Capture the cell that displays the provided text and extract its [X, Y] central coordinate. 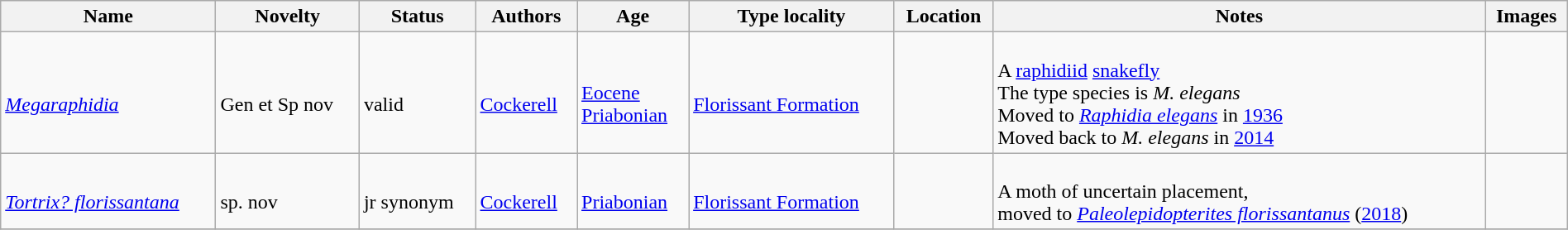
Name [108, 17]
Priabonian [633, 191]
Location [943, 17]
Authors [526, 17]
A raphidiid snakeflyThe type species is M. elegansMoved to Raphidia elegans in 1936 Moved back to M. elegans in 2014 [1239, 93]
Images [1527, 17]
Gen et Sp nov [288, 93]
sp. nov [288, 191]
EocenePriabonian [633, 93]
Megaraphidia [108, 93]
Tortrix? florissantana [108, 191]
A moth of uncertain placement, moved to Paleolepidopterites florissantanus (2018) [1239, 191]
Status [417, 17]
valid [417, 93]
Notes [1239, 17]
Novelty [288, 17]
Age [633, 17]
jr synonym [417, 191]
Type locality [792, 17]
